Locate the cell with the specified text and output its (X, Y) center coordinate. 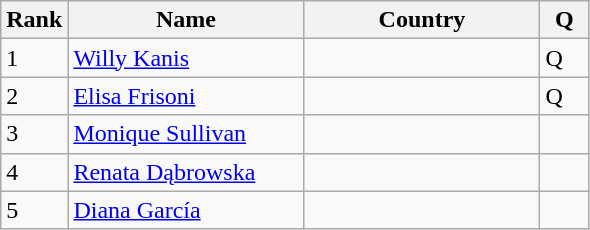
1 (34, 58)
Renata Dąbrowska (186, 172)
2 (34, 96)
Rank (34, 20)
Monique Sullivan (186, 134)
Elisa Frisoni (186, 96)
4 (34, 172)
Country (422, 20)
Willy Kanis (186, 58)
5 (34, 210)
Name (186, 20)
3 (34, 134)
Diana García (186, 210)
